Return (X, Y) of the center of cell containing provided text 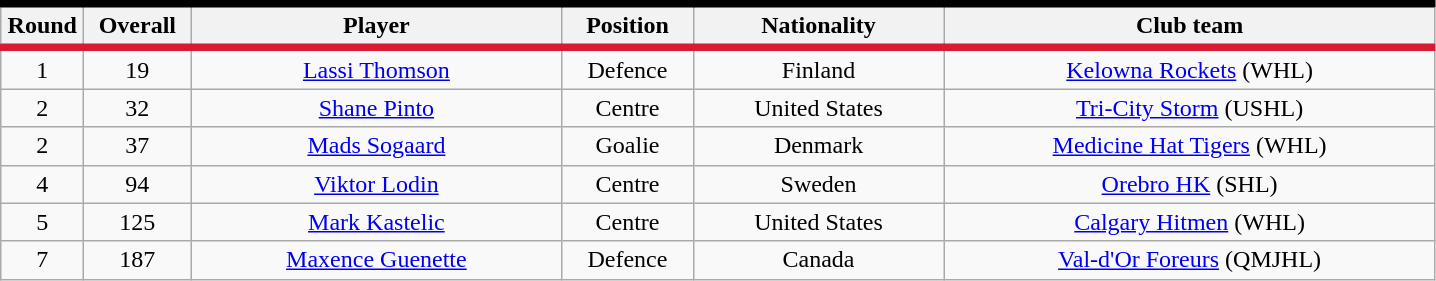
Player (376, 26)
Lassi Thomson (376, 68)
7 (42, 260)
Orebro HK (SHL) (1190, 184)
Denmark (818, 146)
5 (42, 222)
Mark Kastelic (376, 222)
125 (138, 222)
Maxence Guenette (376, 260)
Overall (138, 26)
Viktor Lodin (376, 184)
Calgary Hitmen (WHL) (1190, 222)
187 (138, 260)
Club team (1190, 26)
Tri-City Storm (USHL) (1190, 108)
Canada (818, 260)
32 (138, 108)
94 (138, 184)
Goalie (628, 146)
4 (42, 184)
Position (628, 26)
Val-d'Or Foreurs (QMJHL) (1190, 260)
Finland (818, 68)
37 (138, 146)
Medicine Hat Tigers (WHL) (1190, 146)
1 (42, 68)
Round (42, 26)
Kelowna Rockets (WHL) (1190, 68)
Shane Pinto (376, 108)
Nationality (818, 26)
Sweden (818, 184)
19 (138, 68)
Mads Sogaard (376, 146)
